Identify which cell holds the provided text, then report its (x, y) central coordinate. 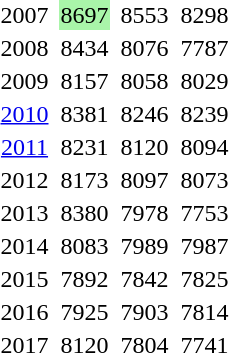
8097 (144, 180)
8697 (84, 15)
7925 (84, 312)
8076 (144, 48)
7903 (144, 312)
8246 (144, 114)
8058 (144, 81)
8173 (84, 180)
7978 (144, 213)
8157 (84, 81)
8381 (84, 114)
8083 (84, 246)
7989 (144, 246)
7842 (144, 279)
8434 (84, 48)
8120 (144, 147)
7892 (84, 279)
8231 (84, 147)
8380 (84, 213)
8553 (144, 15)
